Search for the cell housing the specified text and yield its [X, Y] center coordinate. 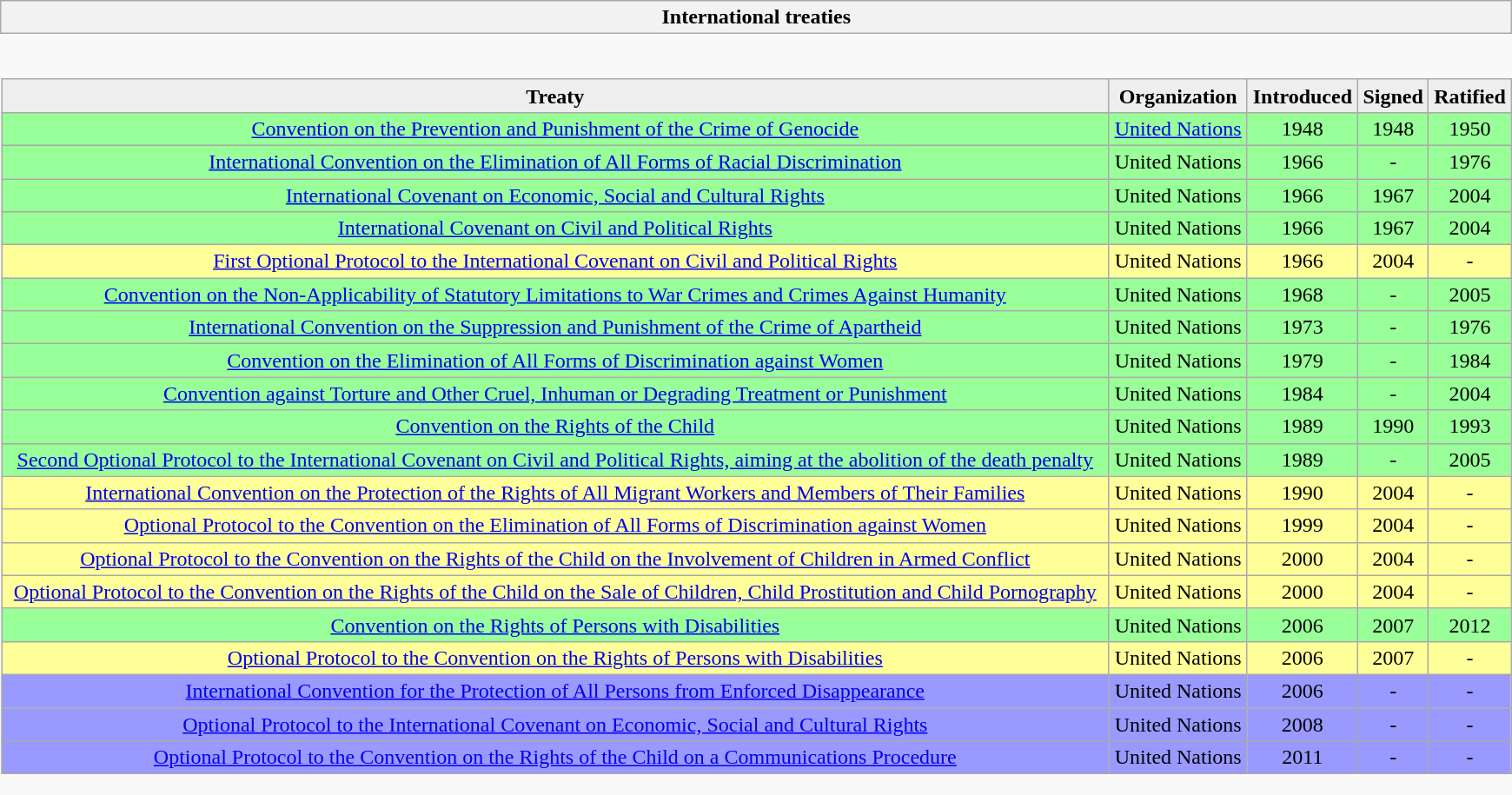
Second Optional Protocol to the International Covenant on Civil and Political Rights, aiming at the abolition of the death penalty [556, 460]
Convention on the Elimination of All Forms of Discrimination against Women [556, 361]
2008 [1302, 724]
Ratified [1470, 96]
International Covenant on Civil and Political Rights [556, 229]
Introduced [1302, 96]
2011 [1302, 758]
Convention against Torture and Other Cruel, Inhuman or Degrading Treatment or Punishment [556, 394]
Optional Protocol to the Convention on the Rights of Persons with Disabilities [556, 658]
Signed [1393, 96]
1973 [1302, 328]
International Convention on the Suppression and Punishment of the Crime of Apartheid [556, 328]
First Optional Protocol to the International Covenant on Civil and Political Rights [556, 262]
International treaties [756, 17]
1950 [1470, 129]
Optional Protocol to the Convention on the Elimination of All Forms of Discrimination against Women [556, 526]
Optional Protocol to the Convention on the Rights of the Child on the Sale of Children, Child Prostitution and Child Pornography [556, 592]
1968 [1302, 295]
Organization [1178, 96]
International Covenant on Economic, Social and Cultural Rights [556, 195]
Convention on the Rights of the Child [556, 427]
1979 [1302, 361]
Treaty [556, 96]
Optional Protocol to the Convention on the Rights of the Child on a Communications Procedure [556, 758]
International Convention on the Protection of the Rights of All Migrant Workers and Members of Their Families [556, 493]
2012 [1470, 625]
Convention on the Non-Applicability of Statutory Limitations to War Crimes and Crimes Against Humanity [556, 295]
International Convention for the Protection of All Persons from Enforced Disappearance [556, 691]
Convention on the Rights of Persons with Disabilities [556, 625]
Convention on the Prevention and Punishment of the Crime of Genocide [556, 129]
Optional Protocol to the International Covenant on Economic, Social and Cultural Rights [556, 724]
1999 [1302, 526]
Optional Protocol to the Convention on the Rights of the Child on the Involvement of Children in Armed Conflict [556, 559]
1993 [1470, 427]
International Convention on the Elimination of All Forms of Racial Discrimination [556, 162]
